Provide the [X, Y] coordinate of the cell's center where the given text is located.  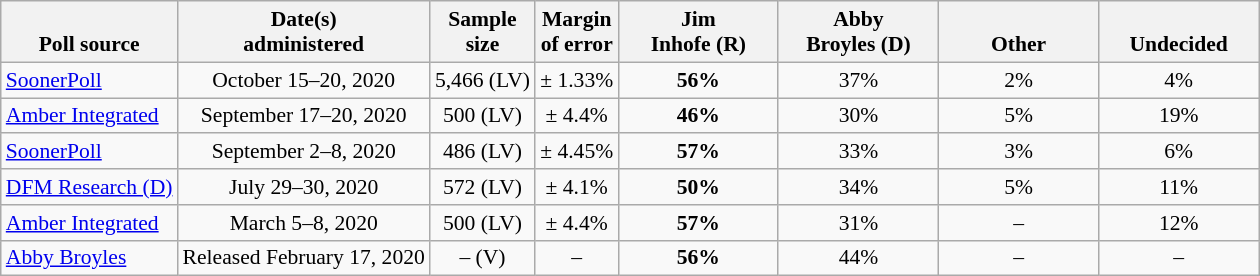
46% [698, 116]
± 1.33% [576, 80]
JimInhofe (R) [698, 32]
DFM Research (D) [90, 187]
AbbyBroyles (D) [858, 32]
11% [1179, 187]
4% [1179, 80]
30% [858, 116]
March 5–8, 2020 [304, 223]
2% [1019, 80]
12% [1179, 223]
± 4.1% [576, 187]
31% [858, 223]
September 2–8, 2020 [304, 152]
Released February 17, 2020 [304, 258]
– (V) [482, 258]
44% [858, 258]
34% [858, 187]
6% [1179, 152]
September 17–20, 2020 [304, 116]
50% [698, 187]
33% [858, 152]
October 15–20, 2020 [304, 80]
Abby Broyles [90, 258]
3% [1019, 152]
± 4.45% [576, 152]
Samplesize [482, 32]
Undecided [1179, 32]
July 29–30, 2020 [304, 187]
486 (LV) [482, 152]
19% [1179, 116]
572 (LV) [482, 187]
37% [858, 80]
Other [1019, 32]
Marginof error [576, 32]
Poll source [90, 32]
5,466 (LV) [482, 80]
Date(s)administered [304, 32]
